Return [x, y] of the center of cell containing provided text 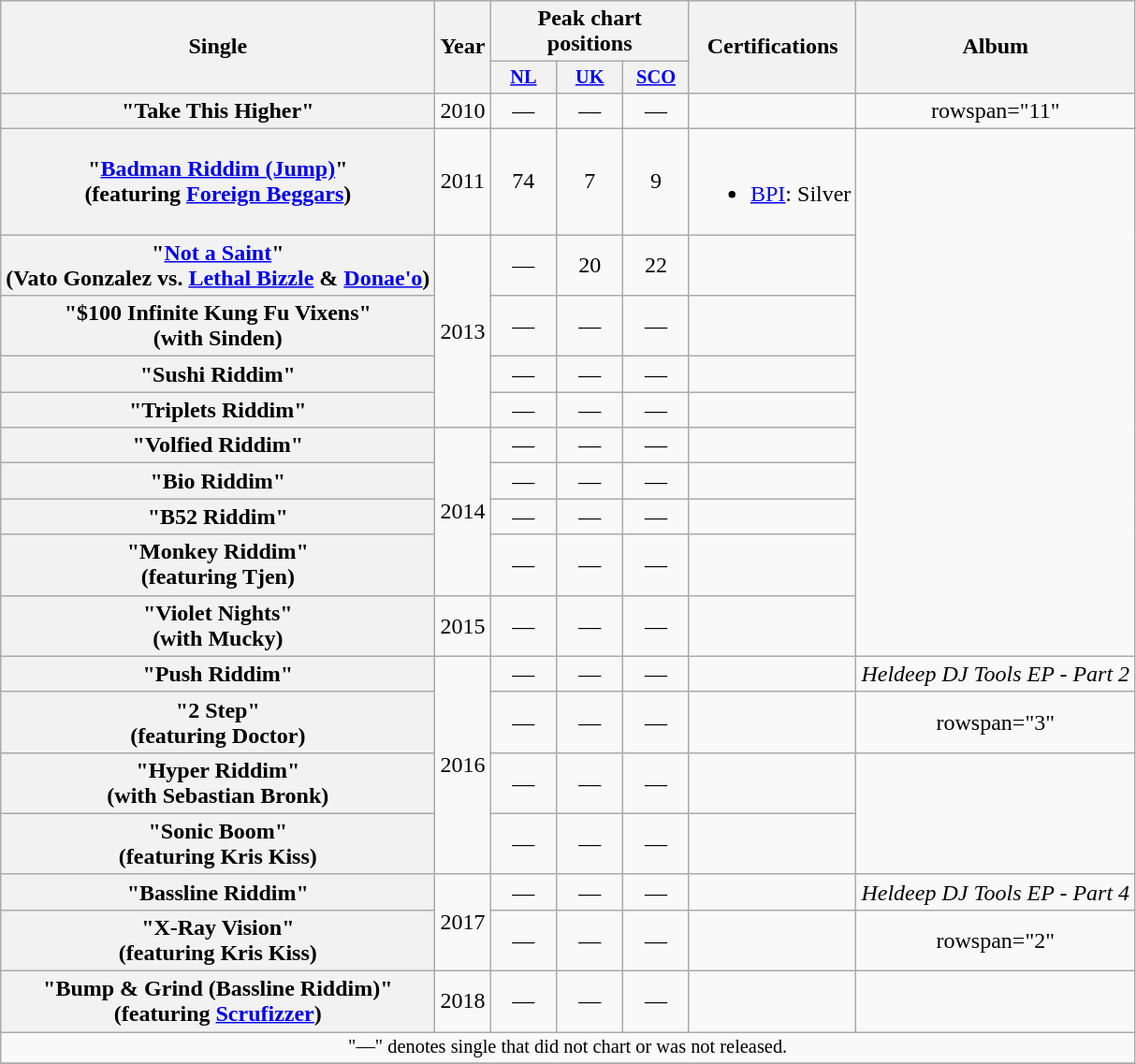
Year [462, 47]
Heldeep DJ Tools EP - Part 2 [996, 674]
9 [657, 182]
"—" denotes single that did not chart or was not released. [568, 1048]
rowspan="3" [996, 722]
7 [590, 182]
Heldeep DJ Tools EP - Part 4 [996, 892]
2011 [462, 182]
Peak chart positions [590, 32]
"Bio Riddim" [218, 481]
Certifications [772, 47]
"Sushi Riddim" [218, 374]
"B52 Riddim" [218, 517]
"$100 Infinite Kung Fu Vixens"(with Sinden) [218, 326]
"Violet Nights"(with Mucky) [218, 625]
BPI: Silver [772, 182]
2016 [462, 765]
"Not a Saint"(Vato Gonzalez vs. Lethal Bizzle & Donae'o) [218, 266]
"Bassline Riddim" [218, 892]
20 [590, 266]
SCO [657, 78]
2014 [462, 511]
"Badman Riddim (Jump)"(featuring Foreign Beggars) [218, 182]
"Sonic Boom"(featuring Kris Kiss) [218, 844]
rowspan="11" [996, 110]
UK [590, 78]
2017 [462, 923]
74 [524, 182]
22 [657, 266]
"Take This Higher" [218, 110]
"Volfied Riddim" [218, 445]
2018 [462, 1001]
2013 [462, 331]
NL [524, 78]
"2 Step"(featuring Doctor) [218, 722]
"X-Ray Vision"(featuring Kris Kiss) [218, 940]
2010 [462, 110]
Single [218, 47]
"Hyper Riddim"(with Sebastian Bronk) [218, 782]
"Monkey Riddim"(featuring Tjen) [218, 565]
"Triplets Riddim" [218, 410]
"Bump & Grind (Bassline Riddim)"(featuring Scrufizzer) [218, 1001]
rowspan="2" [996, 940]
Album [996, 47]
2015 [462, 625]
"Push Riddim" [218, 674]
